Find where the given text appears and provide that cell's center as [X, Y] coordinate. 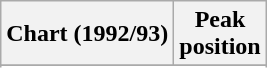
Chart (1992/93) [88, 34]
Peak position [220, 34]
